Return the [X, Y] coordinate for the center point of the cell that contains the specified text.  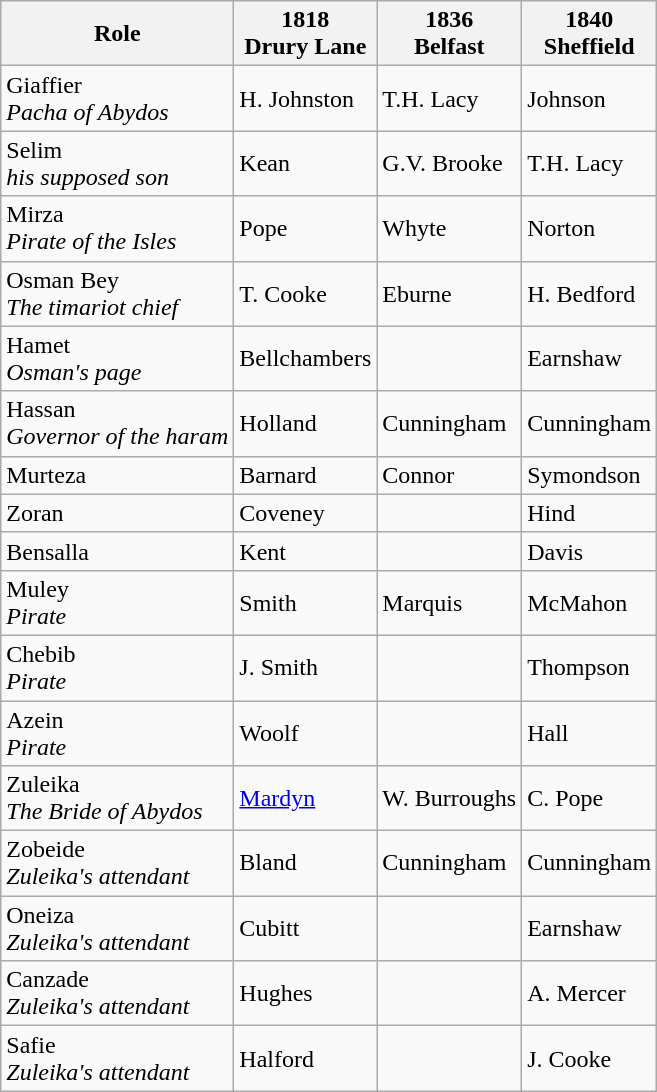
GiaffierPacha of Abydos [118, 98]
McMahon [590, 602]
Eburne [450, 294]
T. Cooke [306, 294]
C. Pope [590, 798]
Bensalla [118, 551]
J. Cooke [590, 1058]
Connor [450, 475]
W. Burroughs [450, 798]
Bellchambers [306, 358]
SafieZuleika's attendant [118, 1058]
ZobeideZuleika's attendant [118, 864]
Role [118, 34]
Kent [306, 551]
Kean [306, 164]
H. Johnston [306, 98]
1840Sheffield [590, 34]
Symondson [590, 475]
MirzaPirate of the Isles [118, 228]
AzeinPirate [118, 732]
Zoran [118, 513]
CanzadeZuleika's attendant [118, 994]
Murteza [118, 475]
Selimhis supposed son [118, 164]
G.V. Brooke [450, 164]
Johnson [590, 98]
Hughes [306, 994]
1818Drury Lane [306, 34]
HametOsman's page [118, 358]
Smith [306, 602]
Cubitt [306, 928]
HassanGovernor of the haram [118, 424]
Hall [590, 732]
Davis [590, 551]
Barnard [306, 475]
Hind [590, 513]
Halford [306, 1058]
J. Smith [306, 668]
1836Belfast [450, 34]
H. Bedford [590, 294]
MuleyPirate [118, 602]
Whyte [450, 228]
Norton [590, 228]
Woolf [306, 732]
Marquis [450, 602]
Thompson [590, 668]
OneizaZuleika's attendant [118, 928]
ZuleikaThe Bride of Abydos [118, 798]
Pope [306, 228]
ChebibPirate [118, 668]
Bland [306, 864]
Osman BeyThe timariot chief [118, 294]
Coveney [306, 513]
Holland [306, 424]
A. Mercer [590, 994]
Mardyn [306, 798]
